Detect which cell encompasses the target text, then output its (X, Y) center coordinate. 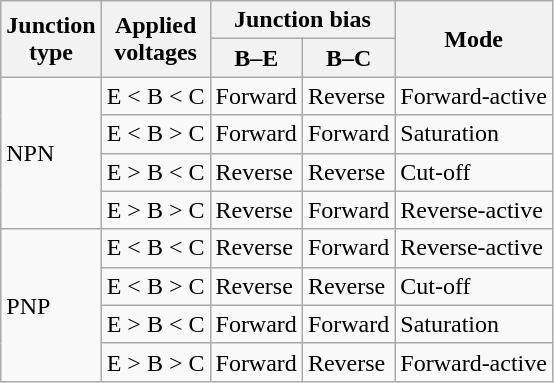
NPN (51, 153)
Junction bias (302, 20)
B–E (256, 58)
B–C (348, 58)
PNP (51, 305)
Mode (474, 39)
Junction type (51, 39)
Applied voltages (156, 39)
